For the text-containing cell, return its midpoint in [X, Y] coordinate format. 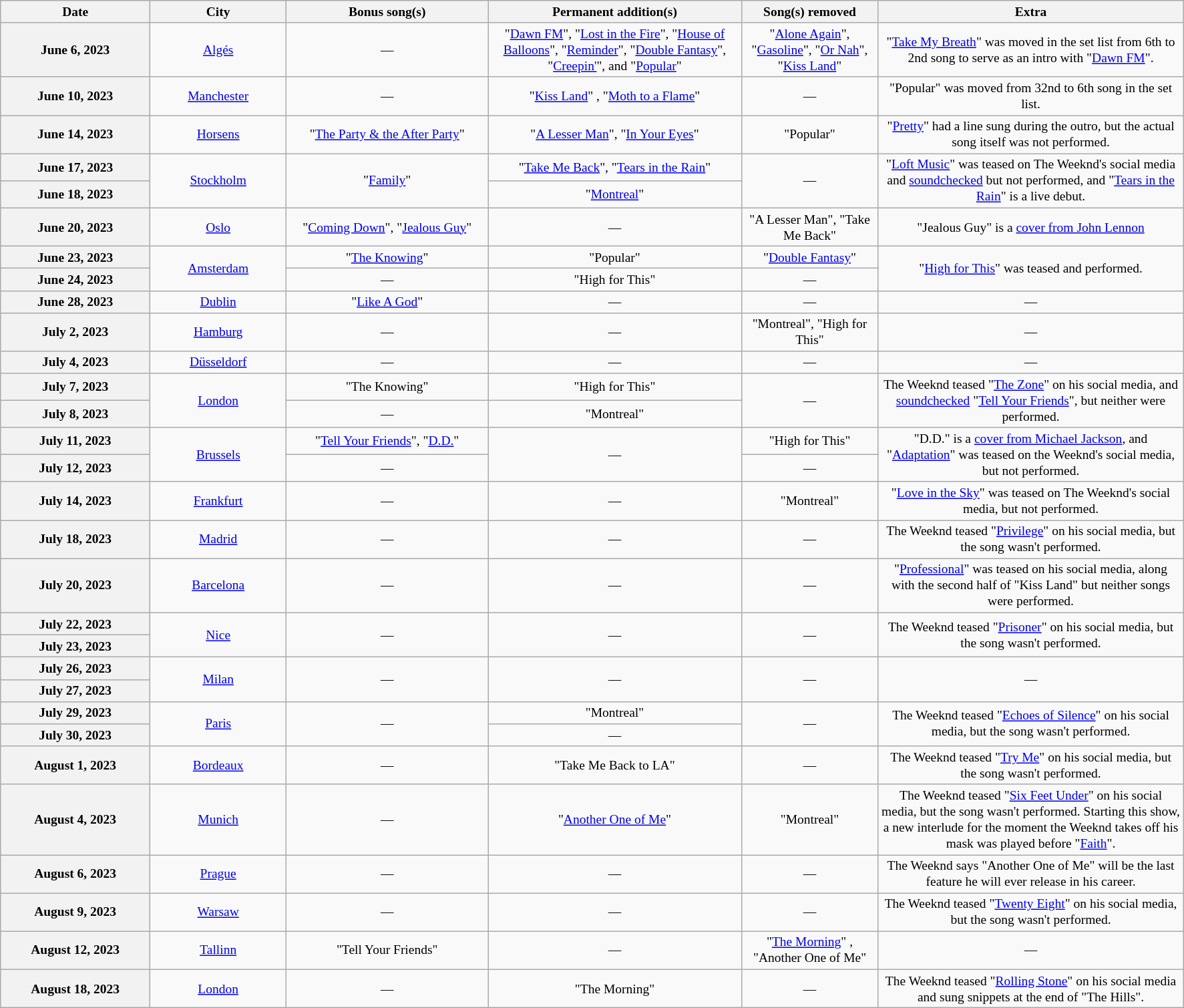
July 7, 2023 [75, 387]
The Weeknd teased "Prisoner" on his social media, but the song wasn't performed. [1031, 635]
Date [75, 12]
"Dawn FM", "Lost in the Fire", "House of Balloons", "Reminder", "Double Fantasy", "Creepin'", and "Popular" [615, 49]
June 10, 2023 [75, 96]
August 1, 2023 [75, 766]
June 28, 2023 [75, 302]
June 24, 2023 [75, 279]
"Family" [387, 180]
Stockholm [218, 180]
"Double Fantasy" [809, 257]
Hamburg [218, 331]
"The Party & the After Party" [387, 135]
July 11, 2023 [75, 441]
July 12, 2023 [75, 469]
"Coming Down", "Jealous Guy" [387, 227]
Dublin [218, 302]
July 23, 2023 [75, 647]
June 18, 2023 [75, 195]
The Weeknd teased "Try Me" on his social media, but the song wasn't performed. [1031, 766]
"Tell Your Friends", "D.D." [387, 441]
Munich [218, 819]
Permanent addition(s) [615, 12]
August 9, 2023 [75, 912]
July 20, 2023 [75, 585]
The Weeknd teased "The Zone" on his social media, and soundchecked "Tell Your Friends", but neither were performed. [1031, 401]
The Weeknd says "Another One of Me" will be the last feature he will ever release in his career. [1031, 874]
Bonus song(s) [387, 12]
The Weeknd teased "Rolling Stone" on his social media and sung snippets at the end of "The Hills". [1031, 989]
Horsens [218, 135]
"Love in the Sky" was teased on The Weeknd's social media, but not performed. [1031, 501]
"Loft Music" was teased on The Weeknd's social media and soundchecked but not performed, and "Tears in the Rain" is a live debut. [1031, 180]
Extra [1031, 12]
Bordeaux [218, 766]
Tallinn [218, 950]
"A Lesser Man", "In Your Eyes" [615, 135]
Algés [218, 49]
August 4, 2023 [75, 819]
Barcelona [218, 585]
"Tell Your Friends" [387, 950]
July 22, 2023 [75, 624]
July 4, 2023 [75, 362]
"Montreal", "High for This" [809, 331]
July 30, 2023 [75, 735]
Paris [218, 724]
Prague [218, 874]
Düsseldorf [218, 362]
June 14, 2023 [75, 135]
"Kiss Land" , "Moth to a Flame" [615, 96]
The Weeknd teased "Twenty Eight" on his social media, but the song wasn't performed. [1031, 912]
Manchester [218, 96]
July 29, 2023 [75, 712]
"Jealous Guy" is a cover from John Lennon [1031, 227]
"Take Me Back", "Tears in the Rain" [615, 167]
August 12, 2023 [75, 950]
July 18, 2023 [75, 540]
The Weeknd teased "Echoes of Silence" on his social media, but the song wasn't performed. [1031, 724]
"Pretty" had a line sung during the outro, but the actual song itself was not performed. [1031, 135]
August 6, 2023 [75, 874]
"A Lesser Man", "Take Me Back" [809, 227]
Song(s) removed [809, 12]
July 2, 2023 [75, 331]
Amsterdam [218, 269]
Oslo [218, 227]
"Take My Breath" was moved in the set list from 6th to 2nd song to serve as an intro with "Dawn FM". [1031, 49]
"Take Me Back to LA" [615, 766]
July 26, 2023 [75, 668]
"Popular" was moved from 32nd to 6th song in the set list. [1031, 96]
"Professional" was teased on his social media, along with the second half of "Kiss Land" but neither songs were performed. [1031, 585]
"The Morning" [615, 989]
June 23, 2023 [75, 257]
June 20, 2023 [75, 227]
June 17, 2023 [75, 167]
Brussels [218, 454]
Warsaw [218, 912]
June 6, 2023 [75, 49]
Madrid [218, 540]
July 8, 2023 [75, 414]
The Weeknd teased "Privilege" on his social media, but the song wasn't performed. [1031, 540]
July 14, 2023 [75, 501]
"Like A God" [387, 302]
"Another One of Me" [615, 819]
Frankfurt [218, 501]
Milan [218, 680]
City [218, 12]
July 27, 2023 [75, 691]
"Alone Again", "Gasoline", "Or Nah", "Kiss Land" [809, 49]
"D.D." is a cover from Michael Jackson, and "Adaptation" was teased on the Weeknd's social media, but not performed. [1031, 454]
August 18, 2023 [75, 989]
"The Morning" , "Another One of Me" [809, 950]
Nice [218, 635]
"High for This" was teased and performed. [1031, 269]
